For the text-containing cell, return its midpoint in (x, y) coordinate format. 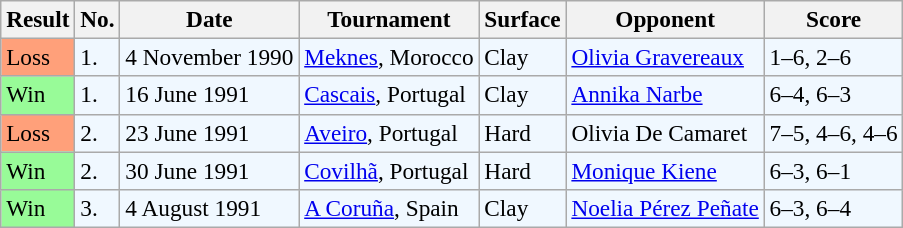
16 June 1991 (210, 95)
Surface (522, 19)
30 June 1991 (210, 170)
Annika Narbe (665, 95)
Olivia De Camaret (665, 133)
Cascais, Portugal (389, 95)
Score (834, 19)
6–3, 6–1 (834, 170)
Noelia Pérez Peñate (665, 208)
Result (38, 19)
Olivia Gravereaux (665, 57)
1–6, 2–6 (834, 57)
Meknes, Morocco (389, 57)
A Coruña, Spain (389, 208)
Date (210, 19)
Tournament (389, 19)
Monique Kiene (665, 170)
23 June 1991 (210, 133)
Opponent (665, 19)
Covilhã, Portugal (389, 170)
6–3, 6–4 (834, 208)
7–5, 4–6, 4–6 (834, 133)
3. (98, 208)
Aveiro, Portugal (389, 133)
4 August 1991 (210, 208)
4 November 1990 (210, 57)
No. (98, 19)
6–4, 6–3 (834, 95)
